Provide the (x, y) coordinate of the cell's center where the given text is located.  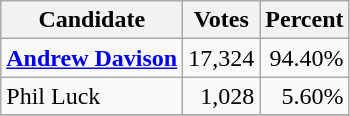
Percent (304, 20)
1,028 (222, 96)
Candidate (92, 20)
Phil Luck (92, 96)
5.60% (304, 96)
Andrew Davison (92, 58)
94.40% (304, 58)
Votes (222, 20)
17,324 (222, 58)
